Detect which cell encompasses the target text, then output its (x, y) center coordinate. 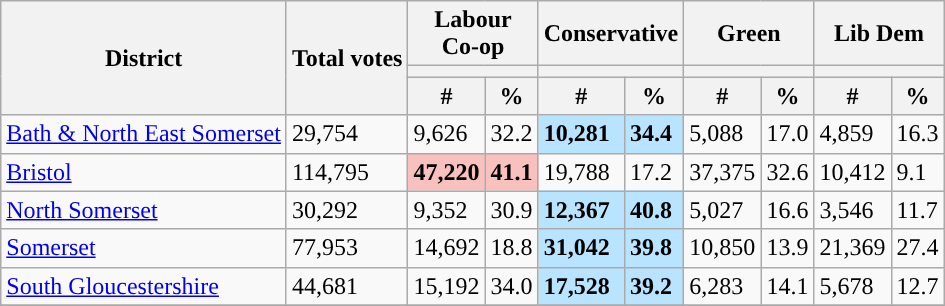
12.7 (918, 286)
17,528 (581, 286)
9,352 (446, 210)
37,375 (722, 172)
9.1 (918, 172)
114,795 (347, 172)
14.1 (788, 286)
5,027 (722, 210)
5,088 (722, 134)
17.2 (654, 172)
41.1 (512, 172)
District (144, 58)
30,292 (347, 210)
30.9 (512, 210)
14,692 (446, 248)
Green (749, 34)
18.8 (512, 248)
6,283 (722, 286)
10,850 (722, 248)
32.2 (512, 134)
15,192 (446, 286)
3,546 (852, 210)
21,369 (852, 248)
44,681 (347, 286)
17.0 (788, 134)
16.6 (788, 210)
39.2 (654, 286)
77,953 (347, 248)
North Somerset (144, 210)
10,412 (852, 172)
Lib Dem (879, 34)
Bath & North East Somerset (144, 134)
31,042 (581, 248)
27.4 (918, 248)
5,678 (852, 286)
11.7 (918, 210)
40.8 (654, 210)
Total votes (347, 58)
34.4 (654, 134)
Conservative (611, 34)
19,788 (581, 172)
9,626 (446, 134)
LabourCo-op (473, 34)
34.0 (512, 286)
Somerset (144, 248)
39.8 (654, 248)
4,859 (852, 134)
10,281 (581, 134)
32.6 (788, 172)
47,220 (446, 172)
South Gloucestershire (144, 286)
16.3 (918, 134)
12,367 (581, 210)
13.9 (788, 248)
Bristol (144, 172)
29,754 (347, 134)
